Return [x, y] of the center of cell containing provided text 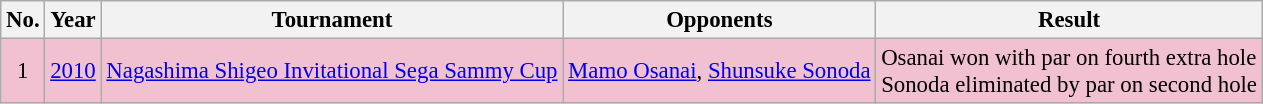
Year [73, 20]
Nagashima Shigeo Invitational Sega Sammy Cup [332, 72]
Osanai won with par on fourth extra holeSonoda eliminated by par on second hole [1069, 72]
Mamo Osanai, Shunsuke Sonoda [720, 72]
Tournament [332, 20]
1 [23, 72]
No. [23, 20]
Opponents [720, 20]
Result [1069, 20]
2010 [73, 72]
